Locate the cell with the specified text and output its (x, y) center coordinate. 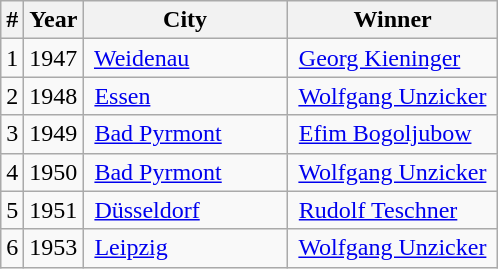
Winner (392, 20)
1948 (54, 96)
Weidenau (185, 58)
# (12, 20)
Essen (185, 96)
1953 (54, 248)
Georg Kieninger (392, 58)
5 (12, 210)
1950 (54, 172)
1951 (54, 210)
1 (12, 58)
1949 (54, 134)
Efim Bogoljubow (392, 134)
6 (12, 248)
1947 (54, 58)
3 (12, 134)
2 (12, 96)
Leipzig (185, 248)
4 (12, 172)
City (185, 20)
Düsseldorf (185, 210)
Rudolf Teschner (392, 210)
Year (54, 20)
